Search for the cell housing the specified text and yield its [X, Y] center coordinate. 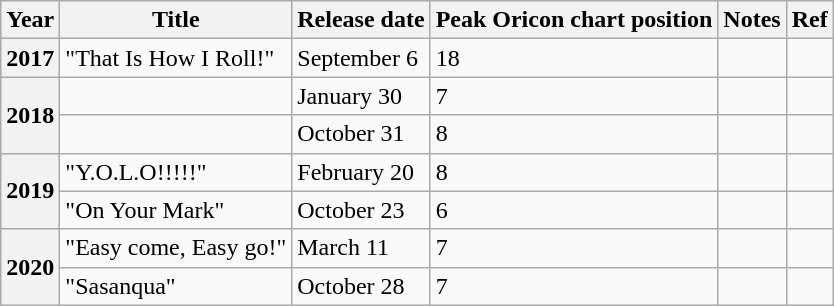
6 [574, 210]
Ref [810, 20]
Release date [361, 20]
October 23 [361, 210]
October 28 [361, 286]
"Sasanqua" [176, 286]
Peak Oricon chart position [574, 20]
October 31 [361, 134]
18 [574, 58]
"Y.O.L.O!!!!!" [176, 172]
2018 [30, 115]
February 20 [361, 172]
Year [30, 20]
"On Your Mark" [176, 210]
"Easy come, Easy go!" [176, 248]
March 11 [361, 248]
"That Is How I Roll!" [176, 58]
January 30 [361, 96]
2017 [30, 58]
Notes [752, 20]
2020 [30, 267]
September 6 [361, 58]
Title [176, 20]
2019 [30, 191]
